Identify which cell holds the provided text, then report its (x, y) central coordinate. 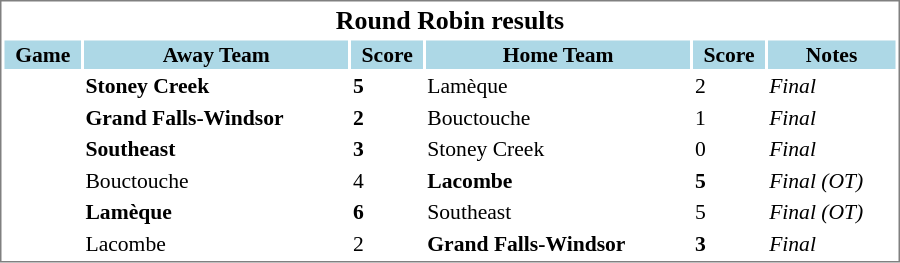
Away Team (216, 54)
4 (388, 180)
6 (388, 212)
Home Team (558, 54)
Game (42, 54)
1 (728, 118)
0 (728, 149)
Round Robin results (450, 20)
Notes (832, 54)
